Search for the cell housing the specified text and yield its [x, y] center coordinate. 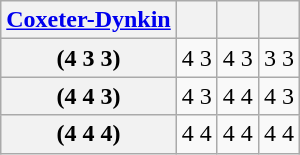
(4 4 3) [89, 96]
Coxeter-Dynkin [89, 20]
(4 4 4) [89, 134]
3 3 [278, 58]
(4 3 3) [89, 58]
